Output the [x, y] coordinate of the center of the cell containing the given text.  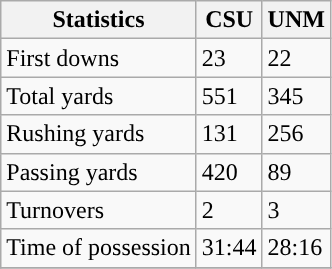
Turnovers [99, 210]
First downs [99, 58]
Time of possession [99, 248]
345 [296, 96]
Passing yards [99, 172]
131 [229, 134]
Statistics [99, 20]
CSU [229, 20]
89 [296, 172]
22 [296, 58]
Rushing yards [99, 134]
23 [229, 58]
420 [229, 172]
2 [229, 210]
3 [296, 210]
UNM [296, 20]
31:44 [229, 248]
Total yards [99, 96]
551 [229, 96]
256 [296, 134]
28:16 [296, 248]
